Identify which cell holds the provided text, then report its [X, Y] central coordinate. 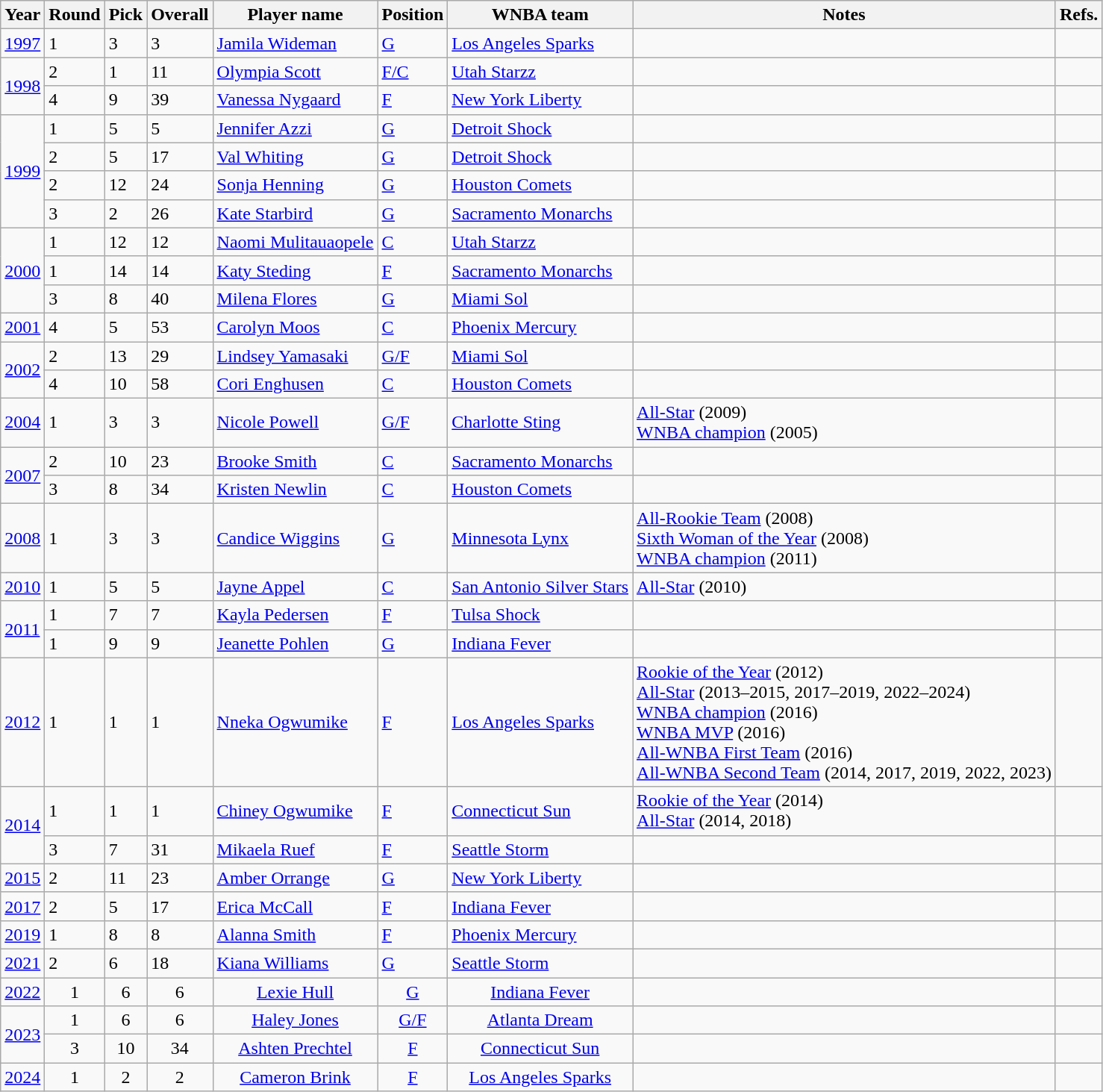
Alanna Smith [296, 935]
Player name [296, 15]
39 [180, 100]
Jeanette Pohlen [296, 643]
1999 [22, 171]
Round [75, 15]
13 [125, 356]
31 [180, 849]
2011 [22, 629]
San Antonio Silver Stars [540, 587]
Jennifer Azzi [296, 128]
1998 [22, 86]
All-Rookie Team (2008)Sixth Woman of the Year (2008)WNBA champion (2011) [845, 538]
2007 [22, 475]
26 [180, 213]
2015 [22, 878]
All-Star (2009)WNBA champion (2005) [845, 422]
Milena Flores [296, 299]
Katy Steding [296, 270]
2008 [22, 538]
Kayla Pedersen [296, 615]
Carolyn Moos [296, 327]
Lindsey Yamasaki [296, 356]
2002 [22, 370]
Rookie of the Year (2014)All-Star (2014, 2018) [845, 811]
Jamila Wideman [296, 43]
Kate Starbird [296, 213]
Position [413, 15]
Kiana Williams [296, 963]
2014 [22, 826]
2017 [22, 906]
Sonja Henning [296, 185]
Cameron Brink [296, 1077]
Tulsa Shock [540, 615]
40 [180, 299]
Nicole Powell [296, 422]
Notes [845, 15]
24 [180, 185]
2019 [22, 935]
Lexie Hull [296, 992]
Overall [180, 15]
1997 [22, 43]
Amber Orrange [296, 878]
2010 [22, 587]
2023 [22, 1035]
Cori Enghusen [296, 384]
18 [180, 963]
Mikaela Ruef [296, 849]
2001 [22, 327]
Minnesota Lynx [540, 538]
2024 [22, 1077]
Vanessa Nygaard [296, 100]
Refs. [1078, 15]
2022 [22, 992]
Jayne Appel [296, 587]
58 [180, 384]
Charlotte Sting [540, 422]
F/C [413, 72]
2000 [22, 270]
2012 [22, 723]
Val Whiting [296, 157]
Haley Jones [296, 1020]
Naomi Mulitauaopele [296, 242]
Year [22, 15]
Brooke Smith [296, 461]
Olympia Scott [296, 72]
2004 [22, 422]
Pick [125, 15]
All-Star (2010) [845, 587]
Nneka Ogwumike [296, 723]
Chiney Ogwumike [296, 811]
WNBA team [540, 15]
29 [180, 356]
Kristen Newlin [296, 490]
Ashten Prechtel [296, 1049]
Atlanta Dream [540, 1020]
Erica McCall [296, 906]
Candice Wiggins [296, 538]
53 [180, 327]
2021 [22, 963]
